Provide the (X, Y) coordinate of the cell's center where the given text is located.  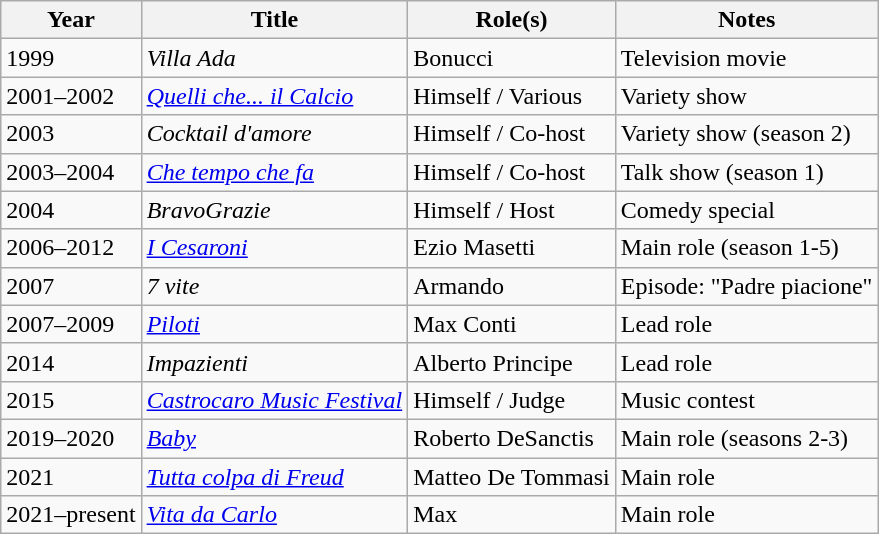
Talk show (season 1) (746, 172)
Max Conti (512, 324)
2003–2004 (71, 172)
Tutta colpa di Freud (274, 477)
Variety show (season 2) (746, 134)
Role(s) (512, 20)
Vita da Carlo (274, 515)
2007 (71, 286)
2007–2009 (71, 324)
Himself / Various (512, 96)
2001–2002 (71, 96)
Castrocaro Music Festival (274, 400)
2021 (71, 477)
Ezio Masetti (512, 248)
2004 (71, 210)
Himself / Host (512, 210)
2003 (71, 134)
Max (512, 515)
Alberto Principe (512, 362)
2015 (71, 400)
Armando (512, 286)
Notes (746, 20)
2019–2020 (71, 438)
1999 (71, 58)
2021–present (71, 515)
Comedy special (746, 210)
Year (71, 20)
Main role (season 1-5) (746, 248)
Television movie (746, 58)
Villa Ada (274, 58)
BravoGrazie (274, 210)
2006–2012 (71, 248)
Baby (274, 438)
Che tempo che fa (274, 172)
Cocktail d'amore (274, 134)
Impazienti (274, 362)
Title (274, 20)
Variety show (746, 96)
Quelli che... il Calcio (274, 96)
I Cesaroni (274, 248)
Main role (seasons 2-3) (746, 438)
Music contest (746, 400)
Bonucci (512, 58)
Matteo De Tommasi (512, 477)
Himself / Judge (512, 400)
Episode: "Padre piacione" (746, 286)
2014 (71, 362)
Piloti (274, 324)
7 vite (274, 286)
Roberto DeSanctis (512, 438)
